Capture the cell that displays the provided text and extract its (x, y) central coordinate. 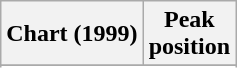
Chart (1999) (72, 34)
Peakposition (189, 34)
